Search for the cell housing the specified text and yield its (X, Y) center coordinate. 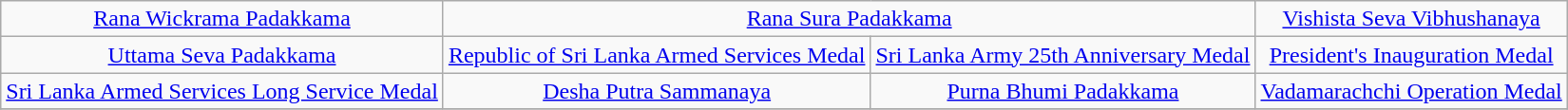
Purna Bhumi Padakkama (1062, 91)
Sri Lanka Army 25th Anniversary Medal (1062, 55)
Vishista Seva Vibhushanaya (1411, 19)
Vadamarachchi Operation Medal (1411, 91)
Desha Putra Sammanaya (657, 91)
President's Inauguration Medal (1411, 55)
Rana Sura Padakkama (850, 19)
Uttama Seva Padakkama (222, 55)
Rana Wickrama Padakkama (222, 19)
Republic of Sri Lanka Armed Services Medal (657, 55)
Sri Lanka Armed Services Long Service Medal (222, 91)
